Provide the [x, y] coordinate of the cell's center where the given text is located.  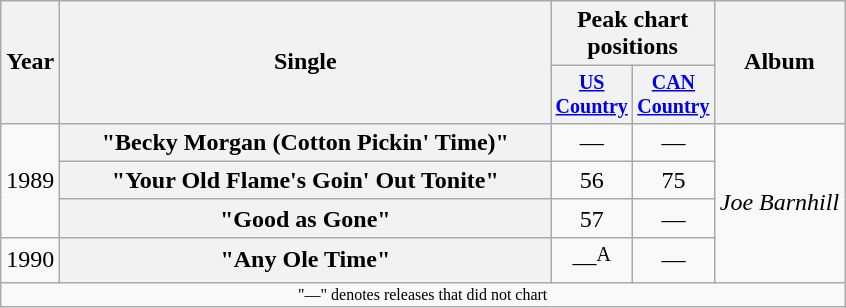
—A [592, 260]
CAN Country [674, 94]
1990 [30, 260]
1989 [30, 180]
75 [674, 180]
56 [592, 180]
"Any Ole Time" [306, 260]
Joe Barnhill [779, 202]
"Good as Gone" [306, 218]
Year [30, 62]
"Becky Morgan (Cotton Pickin' Time)" [306, 142]
"Your Old Flame's Goin' Out Tonite" [306, 180]
57 [592, 218]
US Country [592, 94]
Album [779, 62]
Single [306, 62]
"—" denotes releases that did not chart [423, 294]
Peak chartpositions [632, 34]
